Return the (X, Y) coordinate for the center point of the cell that contains the specified text.  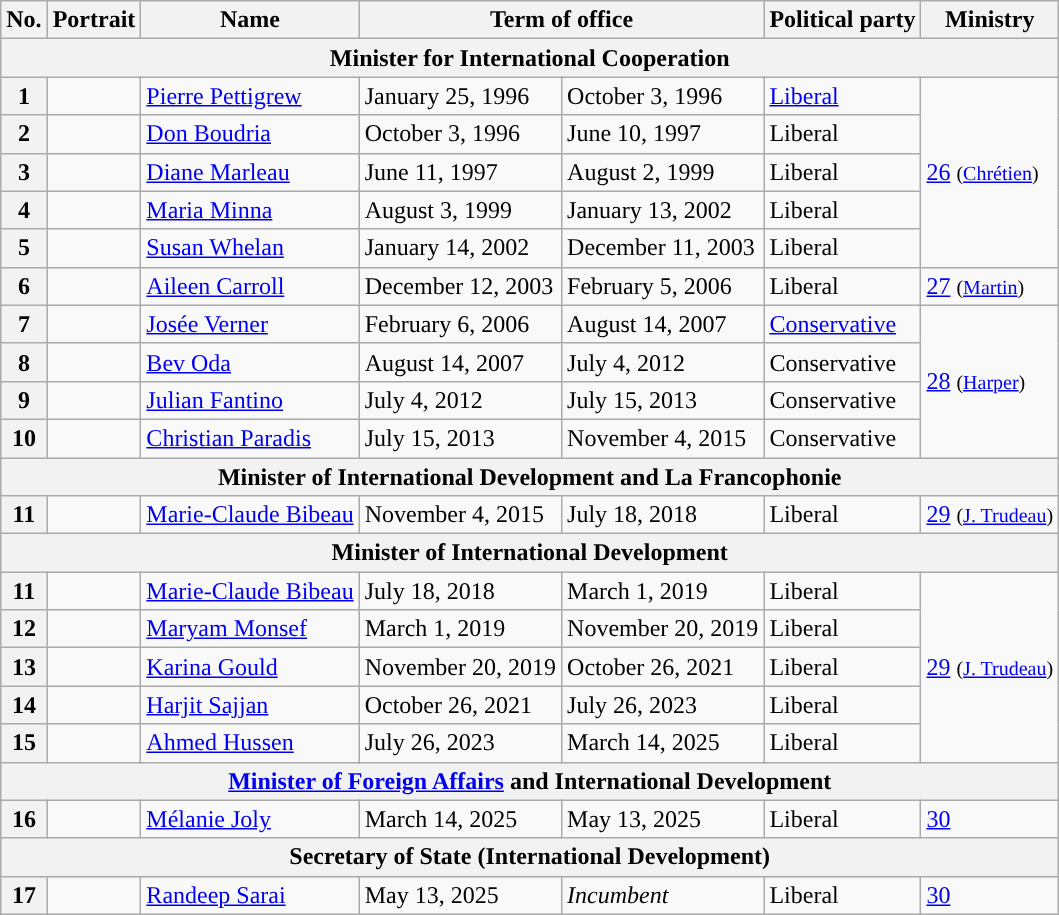
December 12, 2003 (460, 286)
Secretary of State (International Development) (530, 857)
Karina Gould (250, 667)
Portrait (94, 20)
26 (Chrétien) (990, 172)
17 (24, 895)
Christian Paradis (250, 438)
8 (24, 362)
February 6, 2006 (460, 324)
Ministry (990, 20)
Minister for International Cooperation (530, 58)
Incumbent (663, 895)
August 3, 1999 (460, 210)
Term of office (562, 20)
1 (24, 96)
13 (24, 667)
10 (24, 438)
No. (24, 20)
15 (24, 743)
January 13, 2002 (663, 210)
4 (24, 210)
Randeep Sarai (250, 895)
Maria Minna (250, 210)
Minister of Foreign Affairs and International Development (530, 781)
Harjit Sajjan (250, 705)
Pierre Pettigrew (250, 96)
December 11, 2003 (663, 248)
Name (250, 20)
Susan Whelan (250, 248)
14 (24, 705)
Julian Fantino (250, 400)
6 (24, 286)
January 25, 1996 (460, 96)
9 (24, 400)
Minister of International Development and La Francophonie (530, 477)
5 (24, 248)
7 (24, 324)
Minister of International Development (530, 553)
February 5, 2006 (663, 286)
Aileen Carroll (250, 286)
27 (Martin) (990, 286)
June 11, 1997 (460, 172)
January 14, 2002 (460, 248)
Josée Verner (250, 324)
June 10, 1997 (663, 134)
16 (24, 819)
Ahmed Hussen (250, 743)
Mélanie Joly (250, 819)
Political party (842, 20)
Maryam Monsef (250, 629)
3 (24, 172)
2 (24, 134)
Don Boudria (250, 134)
28 (Harper) (990, 381)
Bev Oda (250, 362)
August 2, 1999 (663, 172)
Diane Marleau (250, 172)
12 (24, 629)
